For the text-containing cell, return its midpoint in [x, y] coordinate format. 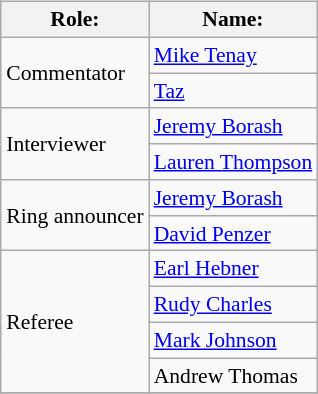
Andrew Thomas [234, 376]
Referee [74, 322]
Lauren Thompson [234, 162]
Mike Tenay [234, 55]
David Penzer [234, 233]
Interviewer [74, 144]
Mark Johnson [234, 340]
Commentator [74, 72]
Ring announcer [74, 216]
Taz [234, 91]
Name: [234, 20]
Rudy Charles [234, 305]
Earl Hebner [234, 269]
Role: [74, 20]
